Scan for the cell matching the given text and deliver its (X, Y) coordinate at center. 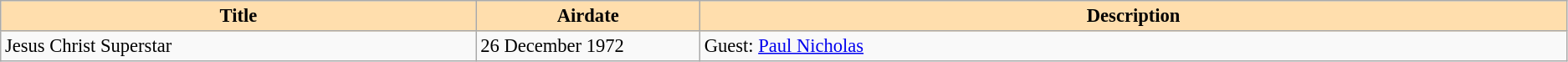
Jesus Christ Superstar (238, 46)
Title (238, 16)
26 December 1972 (587, 46)
Guest: Paul Nicholas (1133, 46)
Airdate (587, 16)
Description (1133, 16)
